Return (x, y) of the center of cell containing provided text 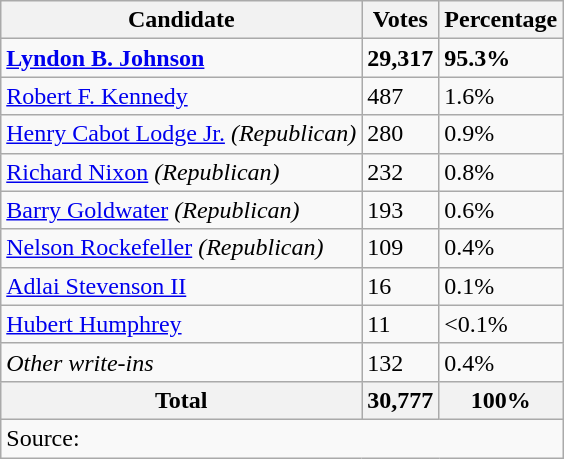
Henry Cabot Lodge Jr. (Republican) (182, 134)
<0.1% (501, 324)
0.9% (501, 134)
Percentage (501, 20)
487 (400, 96)
109 (400, 248)
132 (400, 362)
Barry Goldwater (Republican) (182, 210)
Robert F. Kennedy (182, 96)
Hubert Humphrey (182, 324)
0.1% (501, 286)
Nelson Rockefeller (Republican) (182, 248)
Source: (282, 438)
30,777 (400, 400)
193 (400, 210)
16 (400, 286)
11 (400, 324)
95.3% (501, 58)
232 (400, 172)
Other write-ins (182, 362)
Lyndon B. Johnson (182, 58)
1.6% (501, 96)
100% (501, 400)
0.6% (501, 210)
0.8% (501, 172)
Richard Nixon (Republican) (182, 172)
Adlai Stevenson II (182, 286)
Total (182, 400)
Votes (400, 20)
29,317 (400, 58)
280 (400, 134)
Candidate (182, 20)
